Locate the cell with the specified text and output its [X, Y] center coordinate. 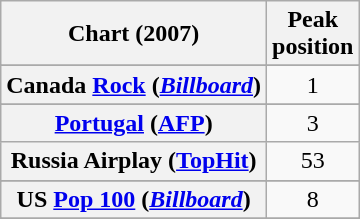
1 [313, 85]
Chart (2007) [134, 34]
Peakposition [313, 34]
3 [313, 123]
Russia Airplay (TopHit) [134, 161]
US Pop 100 (Billboard) [134, 199]
8 [313, 199]
53 [313, 161]
Portugal (AFP) [134, 123]
Canada Rock (Billboard) [134, 85]
